From the cell containing the given text, extract its center point as [x, y] coordinate. 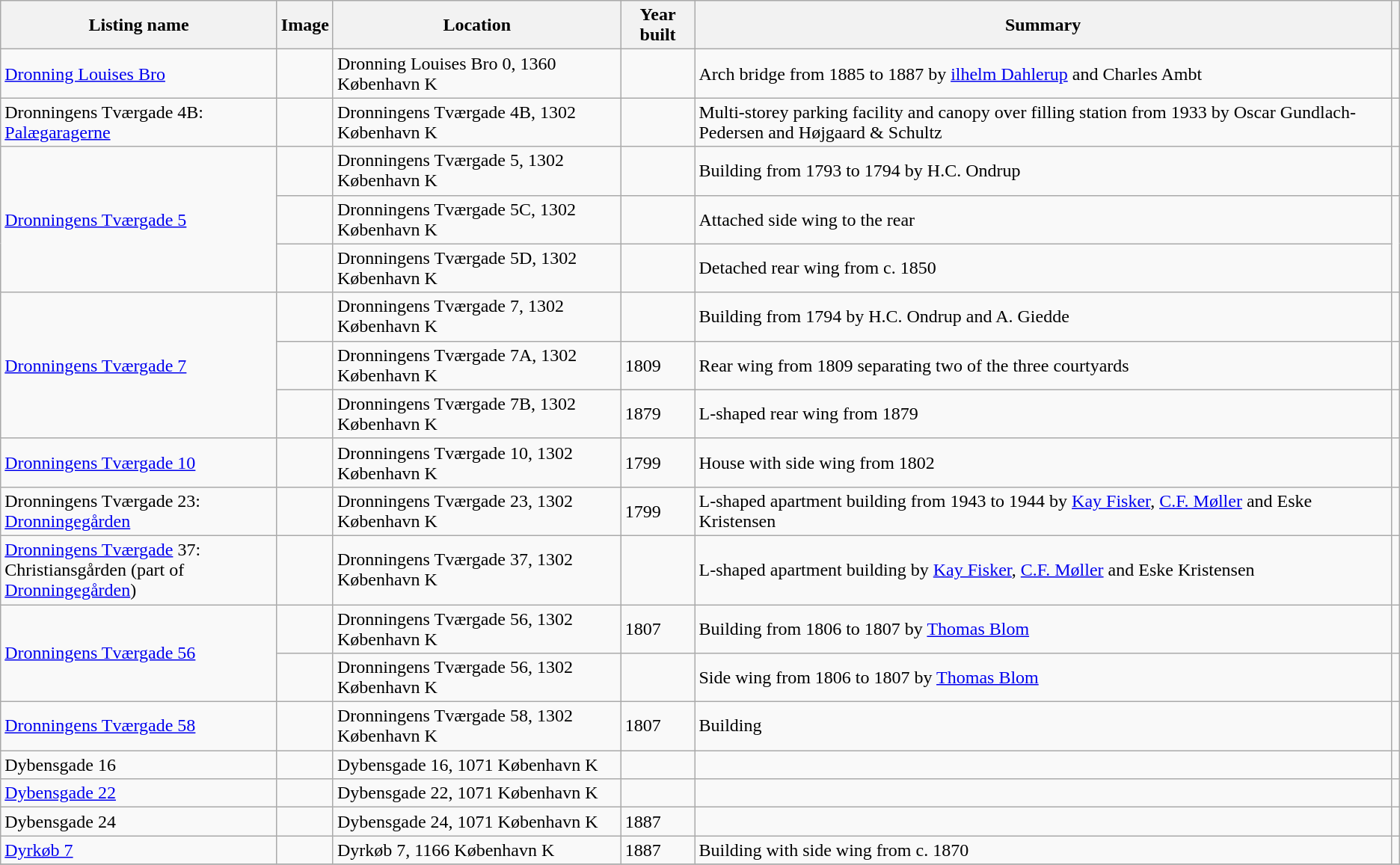
Summary [1043, 25]
L-shaped apartment building by Kay Fisker, C.F. Møller and Eske Kristensen [1043, 570]
Dronning Louises Bro 0, 1360 København K [477, 73]
Dronningens Tværgade 58 [139, 727]
Dronningens Tværgade 10 [139, 462]
Dronningens Tværgade 58, 1302 København K [477, 727]
Dronningens Tværgade 7 [139, 365]
Arch bridge from 1885 to 1887 by ilhelm Dahlerup and Charles Ambt [1043, 73]
Building with side wing from c. 1870 [1043, 850]
Side wing from 1806 to 1807 by Thomas Blom [1043, 677]
Dronningens Tværgade 7, 1302 København K [477, 317]
Dronningens Tværgade 5, 1302 København K [477, 170]
Building from 1793 to 1794 by H.C. Ondrup [1043, 170]
Dybensgade 24 [139, 822]
Attached side wing to the rear [1043, 220]
Building from 1794 by H.C. Ondrup and A. Giedde [1043, 317]
Year built [658, 25]
Dybensgade 16 [139, 765]
Dronningens Tværgade 5 [139, 220]
Dronningens Tværgade 23, 1302 København K [477, 511]
Dronningens Tværgade 4B, 1302 København K [477, 123]
Dronningens Tværgade 10, 1302 København K [477, 462]
House with side wing from 1802 [1043, 462]
Building from 1806 to 1807 by Thomas Blom [1043, 628]
Dronningens Tværgade 37, 1302 København K [477, 570]
L-shaped rear wing from 1879 [1043, 414]
L-shaped apartment building from 1943 to 1944 by Kay Fisker, C.F. Møller and Eske Kristensen [1043, 511]
Dronning Louises Bro [139, 73]
Dybensgade 24, 1071 København K [477, 822]
Dybensgade 22 [139, 793]
Dronningens Tværgade 5D, 1302 København K [477, 268]
Location [477, 25]
Dronningens Tværgade 5C, 1302 København K [477, 220]
Dronningens Tværgade 23:Dronningegården [139, 511]
Dronningens Tværgade 4B:Palægaragerne [139, 123]
Multi-storey parking facility and canopy over filling station from 1933 by Oscar Gundlach-Pedersen and Højgaard & Schultz [1043, 123]
Dronningens Tværgade 7B, 1302 København K [477, 414]
Dronningens Tværgade 7A, 1302 København K [477, 365]
Dybensgade 22, 1071 København K [477, 793]
1879 [658, 414]
Listing name [139, 25]
Dyrkøb 7 [139, 850]
Building [1043, 727]
1809 [658, 365]
Dyrkøb 7, 1166 København K [477, 850]
Dronningens Tværgade 56 [139, 653]
Dronningens Tværgade 37:Christiansgården (part of Dronningegården) [139, 570]
Dybensgade 16, 1071 København K [477, 765]
Rear wing from 1809 separating two of the three courtyards [1043, 365]
Detached rear wing from c. 1850 [1043, 268]
Image [305, 25]
